Extract the [x, y] coordinate from the center of the cell holding the provided text.  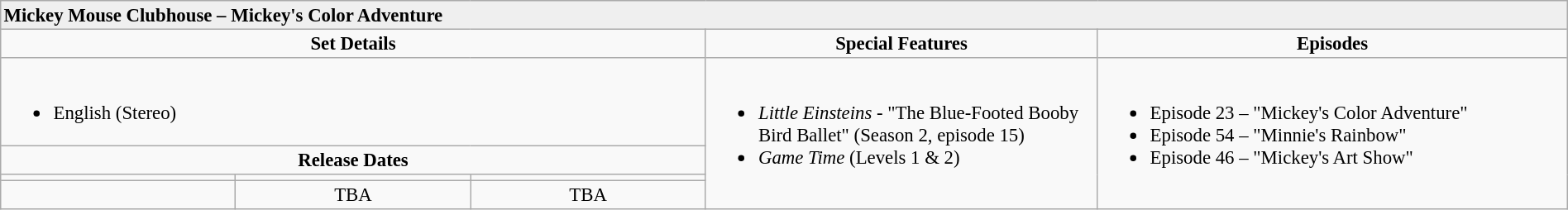
Mickey Mouse Clubhouse – Mickey's Color Adventure [784, 15]
Special Features [901, 43]
Little Einsteins - "The Blue-Footed Booby Bird Ballet" (Season 2, episode 15)Game Time (Levels 1 & 2) [901, 134]
Set Details [353, 43]
Episode 23 – "Mickey's Color Adventure"Episode 54 – "Minnie's Rainbow"Episode 46 – "Mickey's Art Show" [1332, 134]
Episodes [1332, 43]
English (Stereo) [353, 103]
Release Dates [353, 160]
